Return the [X, Y] coordinate for the center point of the cell that contains the specified text.  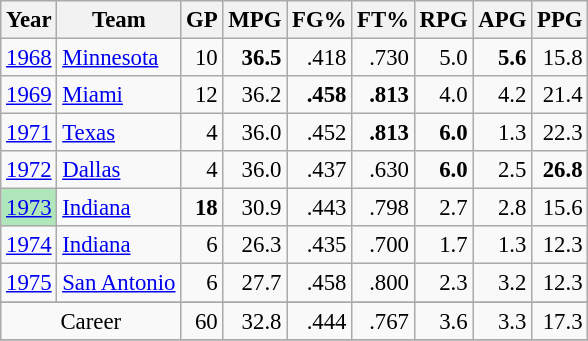
5.0 [444, 58]
1968 [29, 58]
22.3 [560, 133]
2.5 [502, 170]
15.8 [560, 58]
36.2 [255, 95]
26.8 [560, 170]
APG [502, 20]
32.8 [255, 321]
Year [29, 20]
18 [202, 208]
1974 [29, 245]
17.3 [560, 321]
15.6 [560, 208]
Miami [119, 95]
1971 [29, 133]
GP [202, 20]
1972 [29, 170]
2.8 [502, 208]
MPG [255, 20]
1969 [29, 95]
2.7 [444, 208]
60 [202, 321]
.767 [384, 321]
36.5 [255, 58]
.798 [384, 208]
RPG [444, 20]
5.6 [502, 58]
2.3 [444, 283]
12 [202, 95]
.443 [320, 208]
3.3 [502, 321]
.435 [320, 245]
FT% [384, 20]
1973 [29, 208]
FG% [320, 20]
3.2 [502, 283]
.800 [384, 283]
1.7 [444, 245]
.700 [384, 245]
Texas [119, 133]
Career [91, 321]
Minnesota [119, 58]
1975 [29, 283]
21.4 [560, 95]
San Antonio [119, 283]
4.2 [502, 95]
Team [119, 20]
Dallas [119, 170]
.437 [320, 170]
.730 [384, 58]
3.6 [444, 321]
.630 [384, 170]
.418 [320, 58]
27.7 [255, 283]
10 [202, 58]
26.3 [255, 245]
PPG [560, 20]
4.0 [444, 95]
30.9 [255, 208]
.444 [320, 321]
.452 [320, 133]
